Provide the [x, y] coordinate of the cell's center where the given text is located.  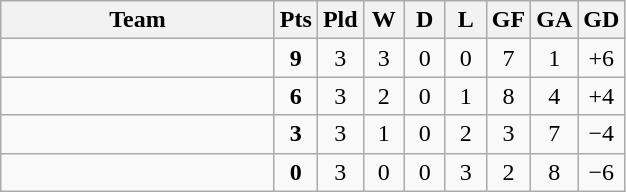
Pts [296, 20]
L [466, 20]
GF [508, 20]
4 [554, 96]
+4 [602, 96]
GA [554, 20]
9 [296, 58]
6 [296, 96]
W [384, 20]
+6 [602, 58]
Pld [340, 20]
−6 [602, 172]
D [424, 20]
Team [138, 20]
−4 [602, 134]
GD [602, 20]
